For the text-containing cell, return its midpoint in [X, Y] coordinate format. 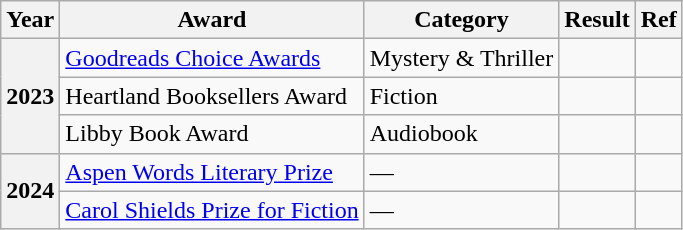
Libby Book Award [212, 134]
Mystery & Thriller [462, 58]
Carol Shields Prize for Fiction [212, 210]
2023 [30, 96]
Audiobook [462, 134]
Result [597, 20]
Goodreads Choice Awards [212, 58]
Heartland Booksellers Award [212, 96]
Year [30, 20]
Fiction [462, 96]
Aspen Words Literary Prize [212, 172]
Ref [658, 20]
Award [212, 20]
2024 [30, 191]
Category [462, 20]
